Extract the (x, y) coordinate from the center of the cell holding the provided text.  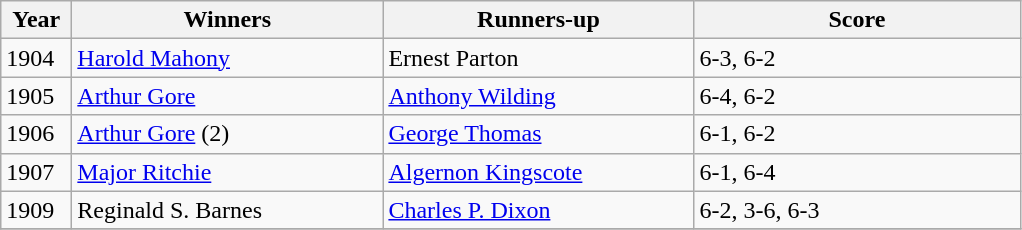
6-3, 6-2 (857, 58)
Year (36, 20)
6-1, 6-2 (857, 134)
Charles P. Dixon (538, 210)
George Thomas (538, 134)
Score (857, 20)
Arthur Gore (228, 96)
1909 (36, 210)
1907 (36, 172)
Ernest Parton (538, 58)
Algernon Kingscote (538, 172)
6-2, 3-6, 6-3 (857, 210)
Harold Mahony (228, 58)
Reginald S. Barnes (228, 210)
1904 (36, 58)
Runners-up (538, 20)
Winners (228, 20)
1906 (36, 134)
1905 (36, 96)
Arthur Gore (2) (228, 134)
Anthony Wilding (538, 96)
6-4, 6-2 (857, 96)
Major Ritchie (228, 172)
6-1, 6-4 (857, 172)
